Determine the (X, Y) coordinate at the center of the cell enclosing the given text.  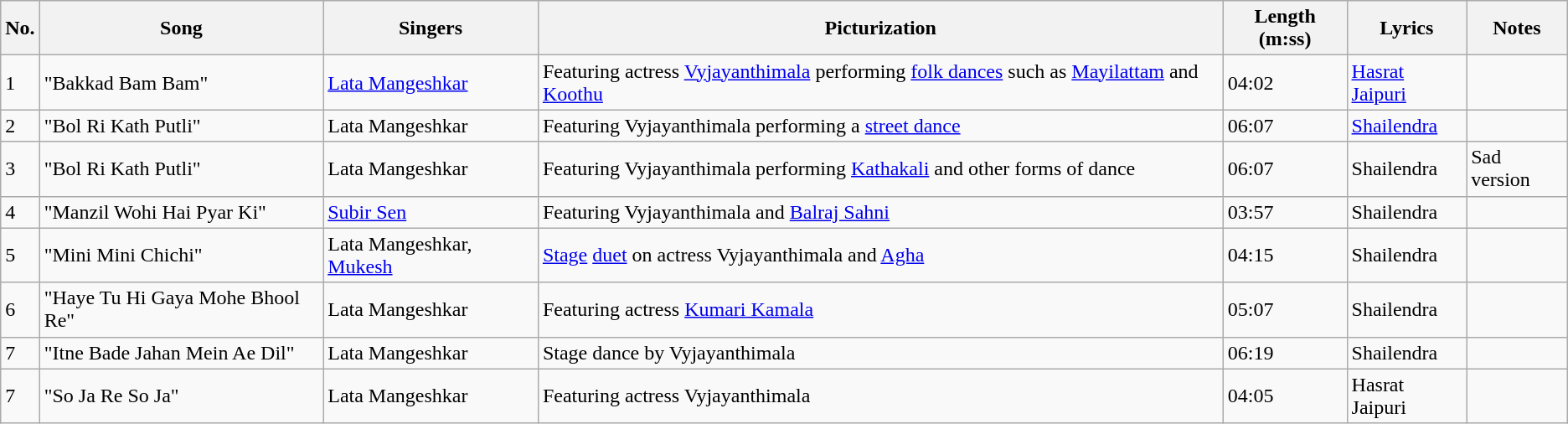
"Mini Mini Chichi" (181, 255)
"Bakkad Bam Bam" (181, 82)
05:07 (1285, 310)
Featuring actress Vyjayanthimala performing folk dances such as Mayilattam and Koothu (880, 82)
Subir Sen (431, 212)
Featuring actress Vyjayanthimala (880, 396)
"Haye Tu Hi Gaya Mohe Bhool Re" (181, 310)
Stage dance by Vyjayanthimala (880, 353)
Lyrics (1407, 28)
Singers (431, 28)
04:05 (1285, 396)
Featuring Vyjayanthimala and Balraj Sahni (880, 212)
Stage duet on actress Vyjayanthimala and Agha (880, 255)
No. (20, 28)
Length (m:ss) (1285, 28)
"So Ja Re So Ja" (181, 396)
06:19 (1285, 353)
"Manzil Wohi Hai Pyar Ki" (181, 212)
Lata Mangeshkar, Mukesh (431, 255)
Picturization (880, 28)
04:15 (1285, 255)
2 (20, 126)
Song (181, 28)
03:57 (1285, 212)
Sad version (1518, 169)
Featuring actress Kumari Kamala (880, 310)
Featuring Vyjayanthimala performing Kathakali and other forms of dance (880, 169)
Notes (1518, 28)
1 (20, 82)
5 (20, 255)
04:02 (1285, 82)
6 (20, 310)
"Itne Bade Jahan Mein Ae Dil" (181, 353)
4 (20, 212)
3 (20, 169)
Featuring Vyjayanthimala performing a street dance (880, 126)
